Provide the (X, Y) coordinate of the cell's center where the given text is located.  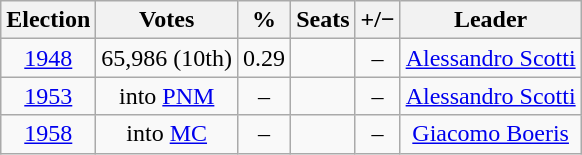
1953 (48, 96)
Giacomo Boeris (490, 134)
1948 (48, 58)
into PNM (167, 96)
1958 (48, 134)
Election (48, 20)
0.29 (264, 58)
into MC (167, 134)
Votes (167, 20)
Leader (490, 20)
Seats (323, 20)
+/− (378, 20)
% (264, 20)
65,986 (10th) (167, 58)
